Determine the [x, y] coordinate at the center of the cell enclosing the given text.  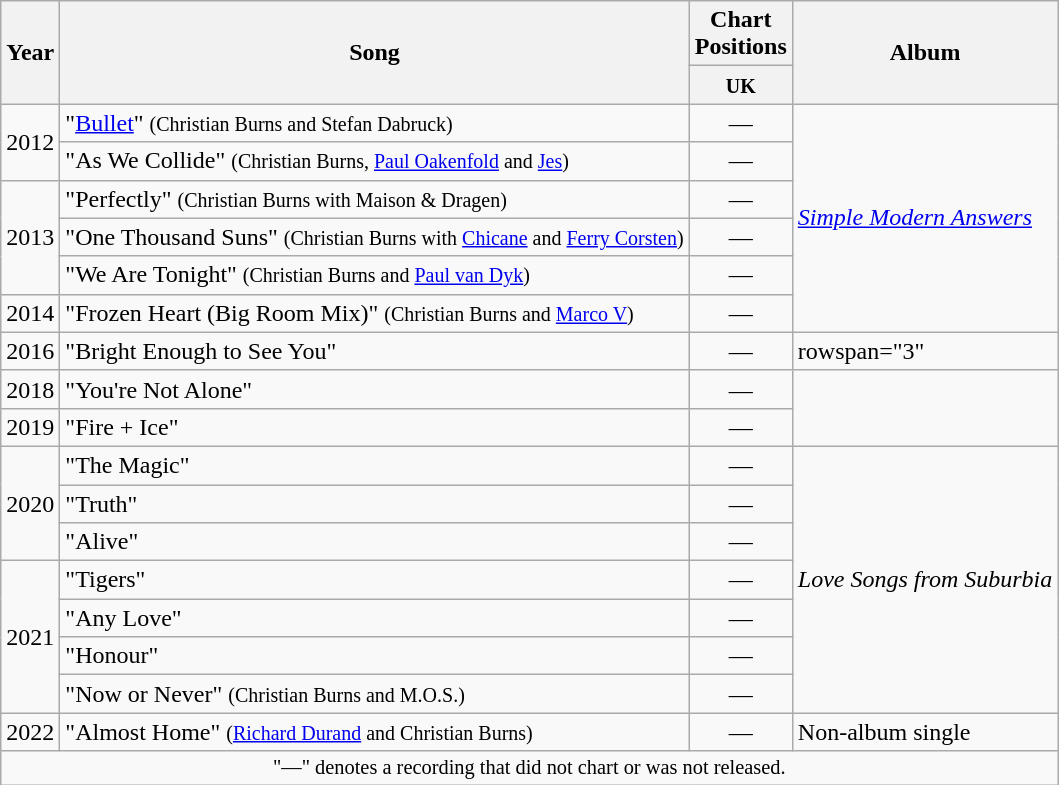
"Any Love" [374, 618]
Love Songs from Suburbia [925, 579]
2018 [30, 389]
"Truth" [374, 503]
"One Thousand Suns" (Christian Burns with Chicane and Ferry Corsten) [374, 237]
"Now or Never" (Christian Burns and M.O.S.) [374, 694]
"We Are Tonight" (Christian Burns and Paul van Dyk) [374, 275]
"Bright Enough to See You" [374, 351]
Simple Modern Answers [925, 218]
UK [740, 85]
Non-album single [925, 732]
"As We Collide" (Christian Burns, Paul Oakenfold and Jes) [374, 161]
2014 [30, 313]
"Frozen Heart (Big Room Mix)" (Christian Burns and Marco V) [374, 313]
2013 [30, 237]
2022 [30, 732]
"The Magic" [374, 465]
"Perfectly" (Christian Burns with Maison & Dragen) [374, 199]
"Tigers" [374, 580]
2021 [30, 637]
"Almost Home" (Richard Durand and Christian Burns) [374, 732]
Year [30, 52]
"—" denotes a recording that did not chart or was not released. [530, 768]
Song [374, 52]
"Alive" [374, 542]
"Bullet" (Christian Burns and Stefan Dabruck) [374, 123]
"Honour" [374, 656]
"Fire + Ice" [374, 427]
Album [925, 52]
"You're Not Alone" [374, 389]
2016 [30, 351]
rowspan="3" [925, 351]
2012 [30, 142]
2019 [30, 427]
Chart Positions [740, 34]
2020 [30, 503]
